Search for the cell housing the specified text and yield its (X, Y) center coordinate. 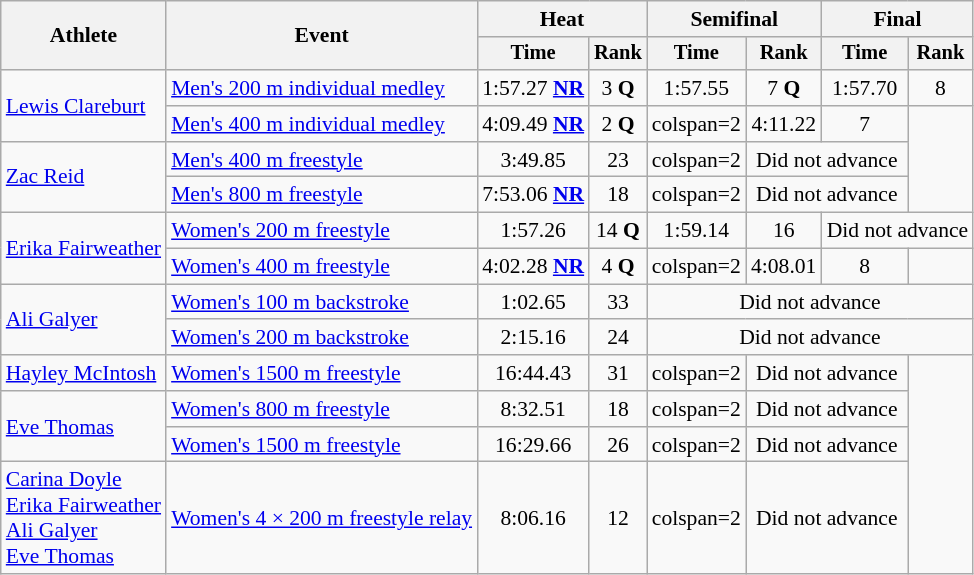
Men's 200 m individual medley (322, 88)
1:02.65 (533, 302)
Semifinal (734, 19)
26 (618, 445)
3 Q (618, 88)
Men's 400 m individual medley (322, 124)
33 (618, 302)
Women's 400 m freestyle (322, 267)
Final (898, 19)
Women's 4 × 200 m freestyle relay (322, 518)
Eve Thomas (84, 426)
1:57.70 (865, 88)
Women's 200 m backstroke (322, 338)
Erika Fairweather (84, 248)
8:32.51 (533, 409)
Men's 800 m freestyle (322, 195)
1:59.14 (696, 231)
Carina DoyleErika FairweatherAli GalyerEve Thomas (84, 518)
Athlete (84, 36)
4:02.28 NR (533, 267)
Lewis Clareburt (84, 106)
31 (618, 373)
Event (322, 36)
4:08.01 (784, 267)
8:06.16 (533, 518)
Hayley McIntosh (84, 373)
Women's 100 m backstroke (322, 302)
4 Q (618, 267)
2 Q (618, 124)
24 (618, 338)
1:57.55 (696, 88)
16:44.43 (533, 373)
7 Q (784, 88)
12 (618, 518)
Women's 800 m freestyle (322, 409)
7 (865, 124)
Women's 200 m freestyle (322, 231)
2:15.16 (533, 338)
14 Q (618, 231)
16:29.66 (533, 445)
Ali Galyer (84, 320)
7:53.06 NR (533, 195)
1:57.27 NR (533, 88)
1:57.26 (533, 231)
3:49.85 (533, 160)
Zac Reid (84, 178)
4:11.22 (784, 124)
16 (784, 231)
Heat (562, 19)
4:09.49 NR (533, 124)
23 (618, 160)
Men's 400 m freestyle (322, 160)
